Locate the cell with the specified text and output its [X, Y] center coordinate. 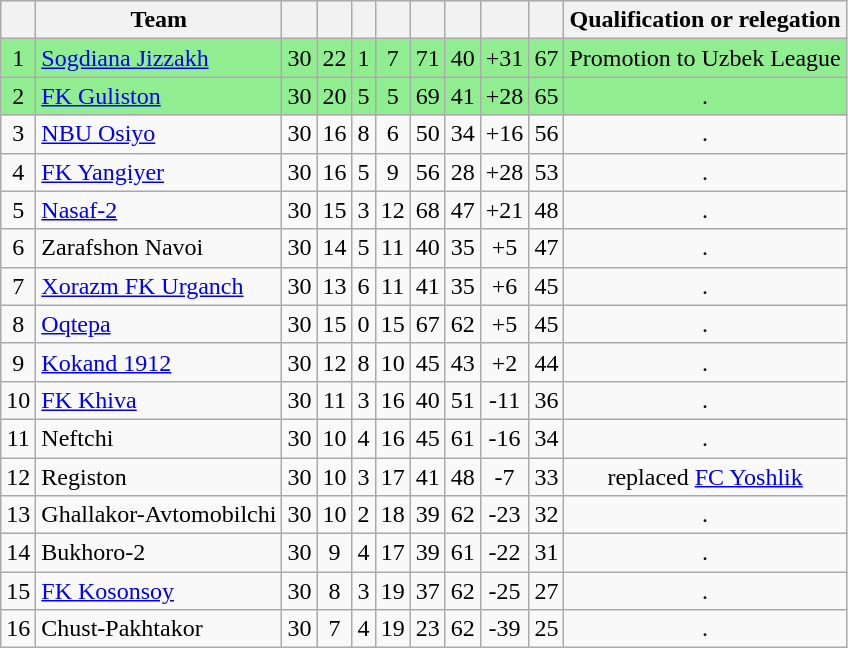
FK Yangiyer [159, 172]
-7 [504, 477]
Bukhoro-2 [159, 553]
23 [428, 629]
71 [428, 58]
51 [462, 400]
Xorazm FK Urganch [159, 286]
44 [546, 362]
22 [334, 58]
+21 [504, 210]
28 [462, 172]
18 [392, 515]
20 [334, 96]
FK Guliston [159, 96]
Oqtepa [159, 324]
32 [546, 515]
25 [546, 629]
69 [428, 96]
Team [159, 20]
+2 [504, 362]
+6 [504, 286]
Registon [159, 477]
Zarafshon Navoi [159, 248]
replaced FC Yoshlik [705, 477]
65 [546, 96]
Nasaf-2 [159, 210]
Qualification or relegation [705, 20]
53 [546, 172]
-11 [504, 400]
+31 [504, 58]
FK Kosonsoy [159, 591]
Ghallakor-Avtomobilchi [159, 515]
-22 [504, 553]
27 [546, 591]
Kokand 1912 [159, 362]
50 [428, 134]
+16 [504, 134]
-23 [504, 515]
FK Khiva [159, 400]
Neftchi [159, 438]
36 [546, 400]
NBU Osiyo [159, 134]
-16 [504, 438]
Promotion to Uzbek League [705, 58]
68 [428, 210]
0 [364, 324]
43 [462, 362]
31 [546, 553]
37 [428, 591]
-39 [504, 629]
Sogdiana Jizzakh [159, 58]
Chust-Pakhtakor [159, 629]
-25 [504, 591]
33 [546, 477]
